From the cell containing the given text, extract its center point as (X, Y) coordinate. 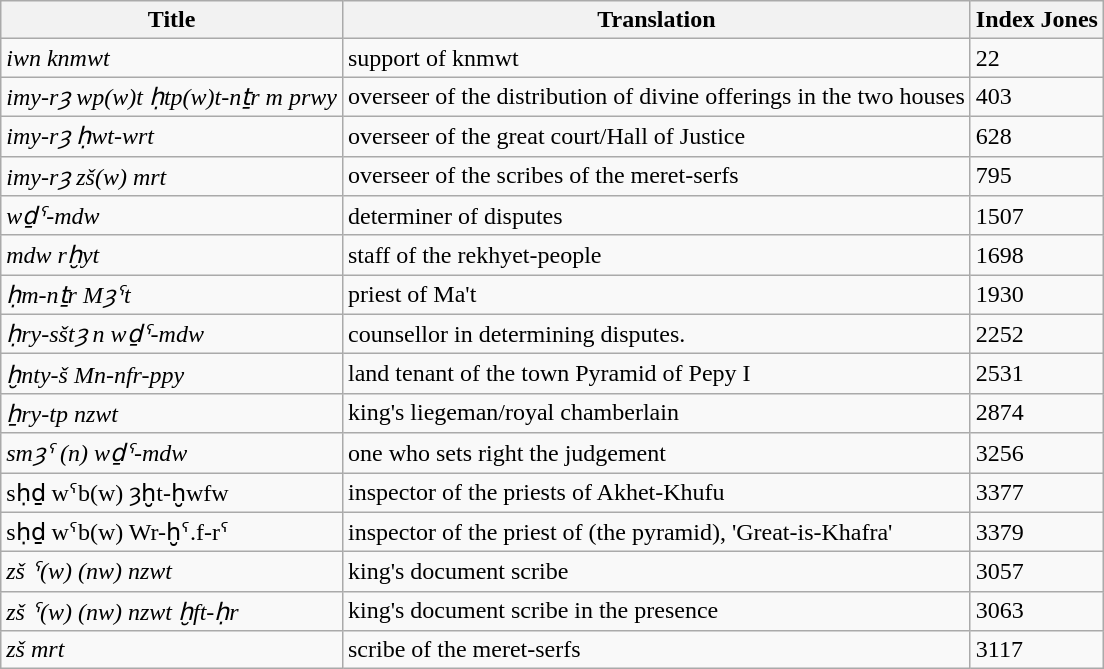
smȝˁ (n) wḏˁ-mdw (172, 453)
imy-rȝ wp(w)t ḥtp(w)t-nṯr m prwy (172, 97)
3063 (1036, 611)
1507 (1036, 216)
628 (1036, 136)
counsellor in determining disputes. (656, 334)
inspector of the priest of (the pyramid), 'Great-is-Khafra' (656, 532)
Title (172, 20)
support of knmwt (656, 58)
zš ˁ(w) (nw) nzwt ḫft-ḥr (172, 611)
imy-rȝ zš(w) mrt (172, 176)
Translation (656, 20)
3377 (1036, 492)
ḥm-nṯr Mȝˁt (172, 295)
795 (1036, 176)
imy-rȝ ḥwt-wrt (172, 136)
1930 (1036, 295)
king's liegeman/royal chamberlain (656, 413)
2252 (1036, 334)
one who sets right the judgement (656, 453)
ḥry-sštȝ n wḏˁ-mdw (172, 334)
priest of Ma't (656, 295)
ẖry-tp nzwt (172, 413)
mdw rḫyt (172, 255)
1698 (1036, 255)
zš mrt (172, 650)
sḥḏ wˁb(w) Wr-ḫˁ.f-rˁ (172, 532)
iwn knmwt (172, 58)
3379 (1036, 532)
sḥḏ wˁb(w) ȝḫt-ḫwfw (172, 492)
overseer of the scribes of the meret-serfs (656, 176)
Index Jones (1036, 20)
overseer of the distribution of divine offerings in the two houses (656, 97)
determiner of disputes (656, 216)
2874 (1036, 413)
king's document scribe in the presence (656, 611)
3256 (1036, 453)
overseer of the great court/Hall of Justice (656, 136)
wḏˁ-mdw (172, 216)
22 (1036, 58)
2531 (1036, 374)
3057 (1036, 572)
ḫnty-š Mn-nfr-ppy (172, 374)
land tenant of the town Pyramid of Pepy I (656, 374)
king's document scribe (656, 572)
403 (1036, 97)
zš ˁ(w) (nw) nzwt (172, 572)
scribe of the meret-serfs (656, 650)
inspector of the priests of Akhet-Khufu (656, 492)
3117 (1036, 650)
staff of the rekhyet-people (656, 255)
